Output the (x, y) coordinate of the center of the cell containing the given text.  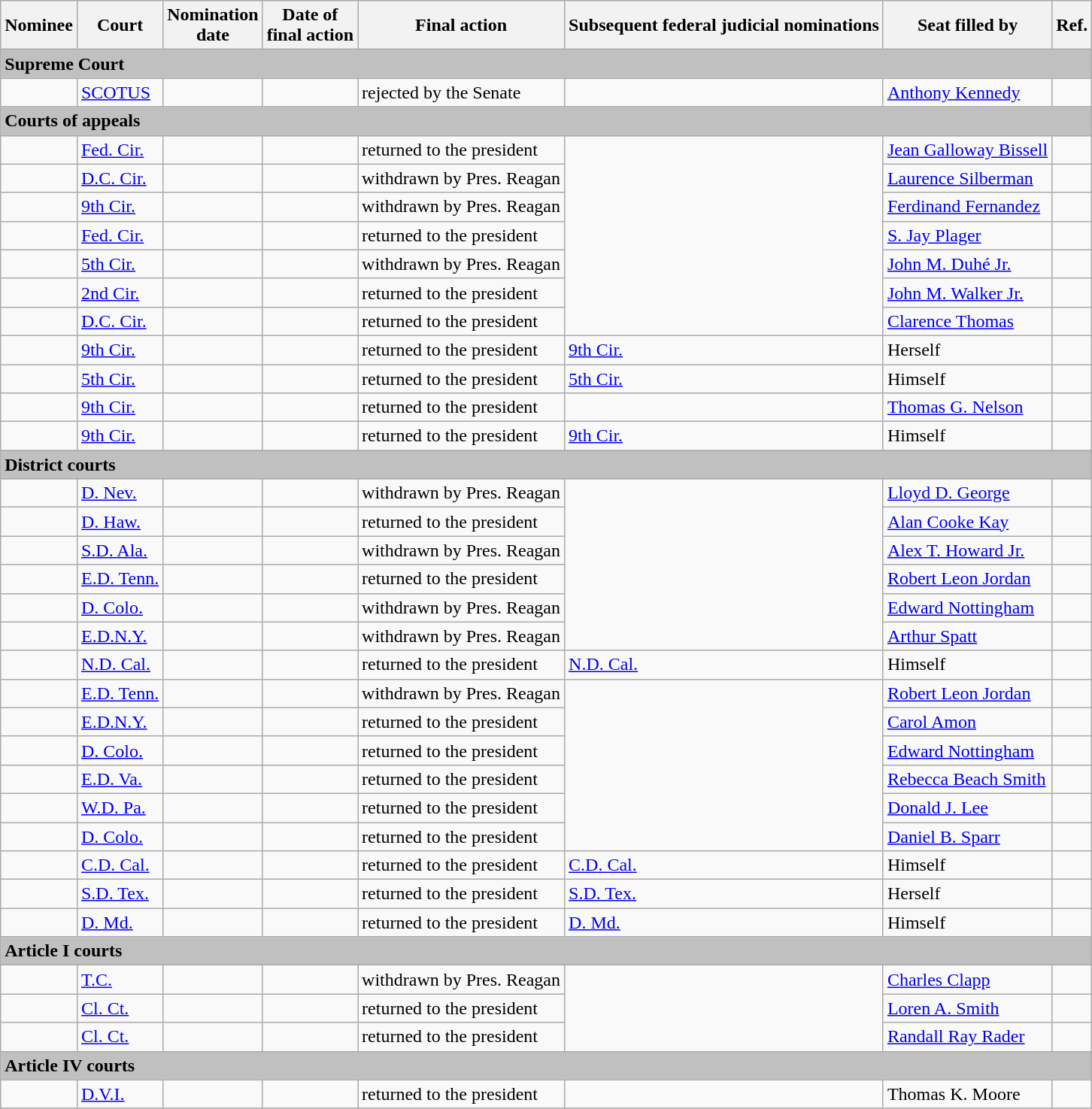
Thomas K. Moore (967, 1094)
D.V.I. (120, 1094)
W.D. Pa. (120, 808)
Ferdinand Fernandez (967, 207)
Court (120, 26)
Date offinal action (310, 26)
Ref. (1072, 26)
District courts (546, 465)
Jean Galloway Bissell (967, 150)
T.C. (120, 980)
John M. Walker Jr. (967, 292)
Lloyd D. George (967, 493)
Article IV courts (546, 1065)
Article I courts (546, 951)
Donald J. Lee (967, 808)
Seat filled by (967, 26)
Randall Ray Rader (967, 1037)
Alex T. Howard Jr. (967, 550)
Nominationdate (213, 26)
Rebecca Beach Smith (967, 779)
Charles Clapp (967, 980)
Thomas G. Nelson (967, 408)
rejected by the Senate (462, 92)
Final action (462, 26)
Clarence Thomas (967, 321)
SCOTUS (120, 92)
Loren A. Smith (967, 1008)
Anthony Kennedy (967, 92)
Courts of appeals (546, 121)
Supreme Court (546, 64)
D. Haw. (120, 522)
2nd Cir. (120, 292)
S. Jay Plager (967, 235)
Arthur Spatt (967, 636)
E.D. Va. (120, 779)
D. Nev. (120, 493)
Subsequent federal judicial nominations (724, 26)
John M. Duhé Jr. (967, 264)
S.D. Ala. (120, 550)
Daniel B. Sparr (967, 837)
Nominee (39, 26)
Alan Cooke Kay (967, 522)
Laurence Silberman (967, 178)
Carol Amon (967, 722)
